Scan for the cell matching the given text and deliver its [X, Y] coordinate at center. 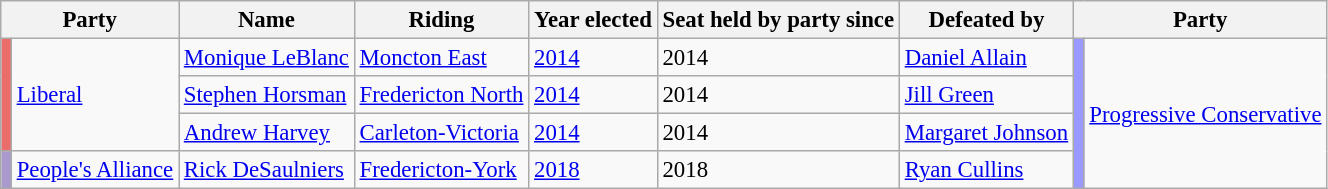
People's Alliance [94, 170]
Rick DeSaulniers [267, 170]
Stephen Horsman [267, 95]
Year elected [593, 20]
Daniel Allain [986, 58]
Seat held by party since [778, 20]
Margaret Johnson [986, 133]
Riding [441, 20]
Fredericton-York [441, 170]
Monique LeBlanc [267, 58]
Jill Green [986, 95]
Moncton East [441, 58]
Carleton-Victoria [441, 133]
Name [267, 20]
Andrew Harvey [267, 133]
Fredericton North [441, 95]
Ryan Cullins [986, 170]
Defeated by [986, 20]
Progressive Conservative [1206, 114]
Liberal [94, 96]
